For the text-containing cell, return its midpoint in [X, Y] coordinate format. 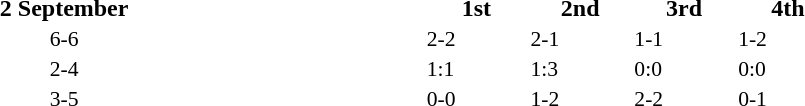
1:1 [476, 69]
2-2 [476, 39]
0:0 [684, 69]
2-1 [580, 39]
1:3 [580, 69]
1-1 [684, 39]
